Search for the cell housing the specified text and yield its (x, y) center coordinate. 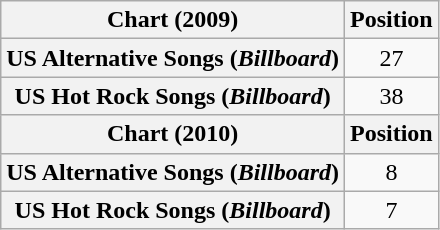
8 (392, 172)
Chart (2009) (173, 20)
27 (392, 58)
7 (392, 210)
38 (392, 96)
Chart (2010) (173, 134)
